Search for the cell housing the specified text and yield its [X, Y] center coordinate. 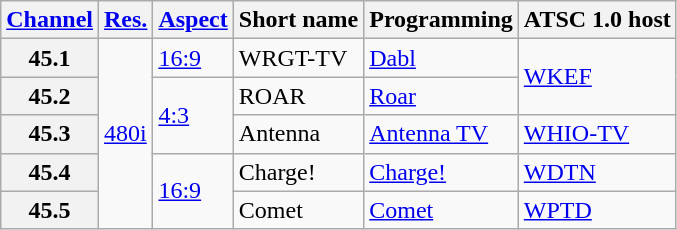
Short name [298, 20]
480i [126, 134]
WPTD [597, 210]
4:3 [193, 115]
45.3 [50, 134]
Antenna TV [442, 134]
45.5 [50, 210]
WHIO-TV [597, 134]
45.4 [50, 172]
Dabl [442, 58]
Channel [50, 20]
Antenna [298, 134]
Programming [442, 20]
WDTN [597, 172]
WRGT-TV [298, 58]
Res. [126, 20]
45.1 [50, 58]
WKEF [597, 77]
45.2 [50, 96]
ATSC 1.0 host [597, 20]
Roar [442, 96]
ROAR [298, 96]
Aspect [193, 20]
